Return [x, y] of the center of cell containing provided text 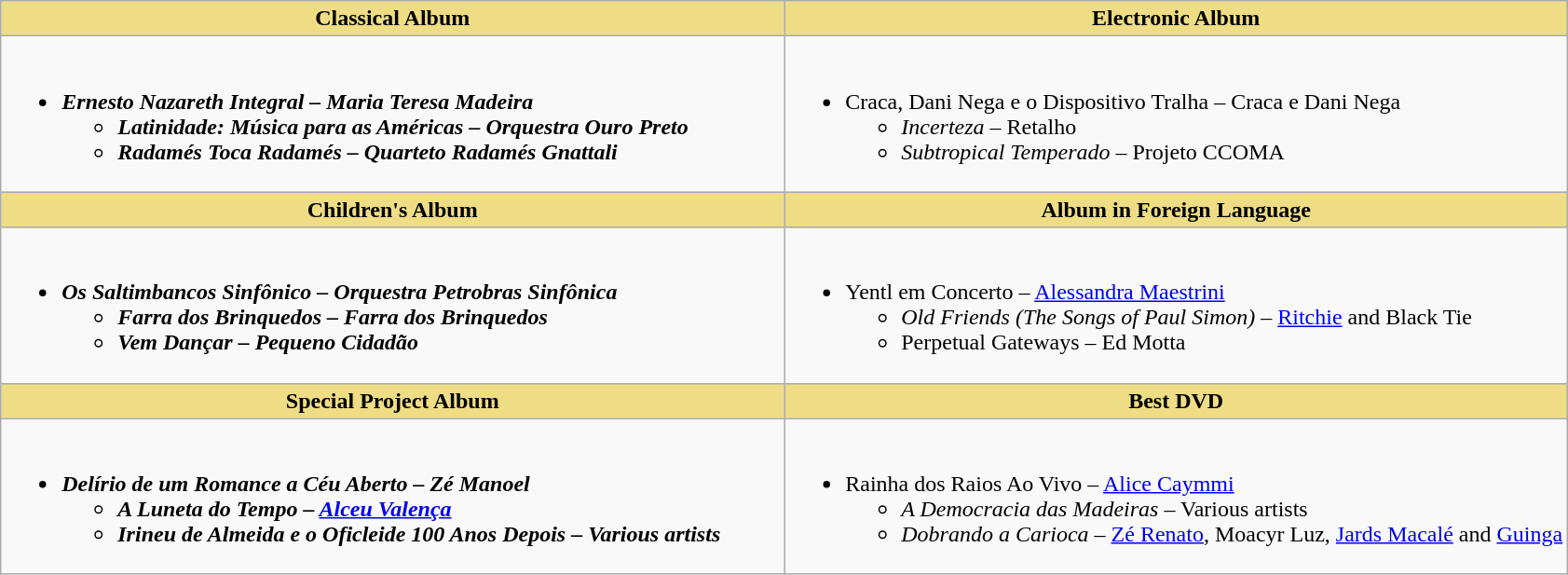
Yentl em Concerto – Alessandra MaestriniOld Friends (The Songs of Paul Simon) – Ritchie and Black TiePerpetual Gateways – Ed Motta [1176, 306]
Album in Foreign Language [1176, 210]
Classical Album [393, 19]
Rainha dos Raios Ao Vivo – Alice CaymmiA Democracia das Madeiras – Various artistsDobrando a Carioca – Zé Renato, Moacyr Luz, Jards Macalé and Guinga [1176, 496]
Special Project Album [393, 401]
Children's Album [393, 210]
Best DVD [1176, 401]
Delírio de um Romance a Céu Aberto – Zé ManoelA Luneta do Tempo – Alceu ValençaIrineu de Almeida e o Oficleide 100 Anos Depois – Various artists [393, 496]
Electronic Album [1176, 19]
Os Saltimbancos Sinfônico – Orquestra Petrobras SinfônicaFarra dos Brinquedos – Farra dos BrinquedosVem Dançar – Pequeno Cidadão [393, 306]
Craca, Dani Nega e o Dispositivo Tralha – Craca e Dani NegaIncerteza – RetalhoSubtropical Temperado – Projeto CCOMA [1176, 114]
